Capture the cell that displays the provided text and extract its (X, Y) central coordinate. 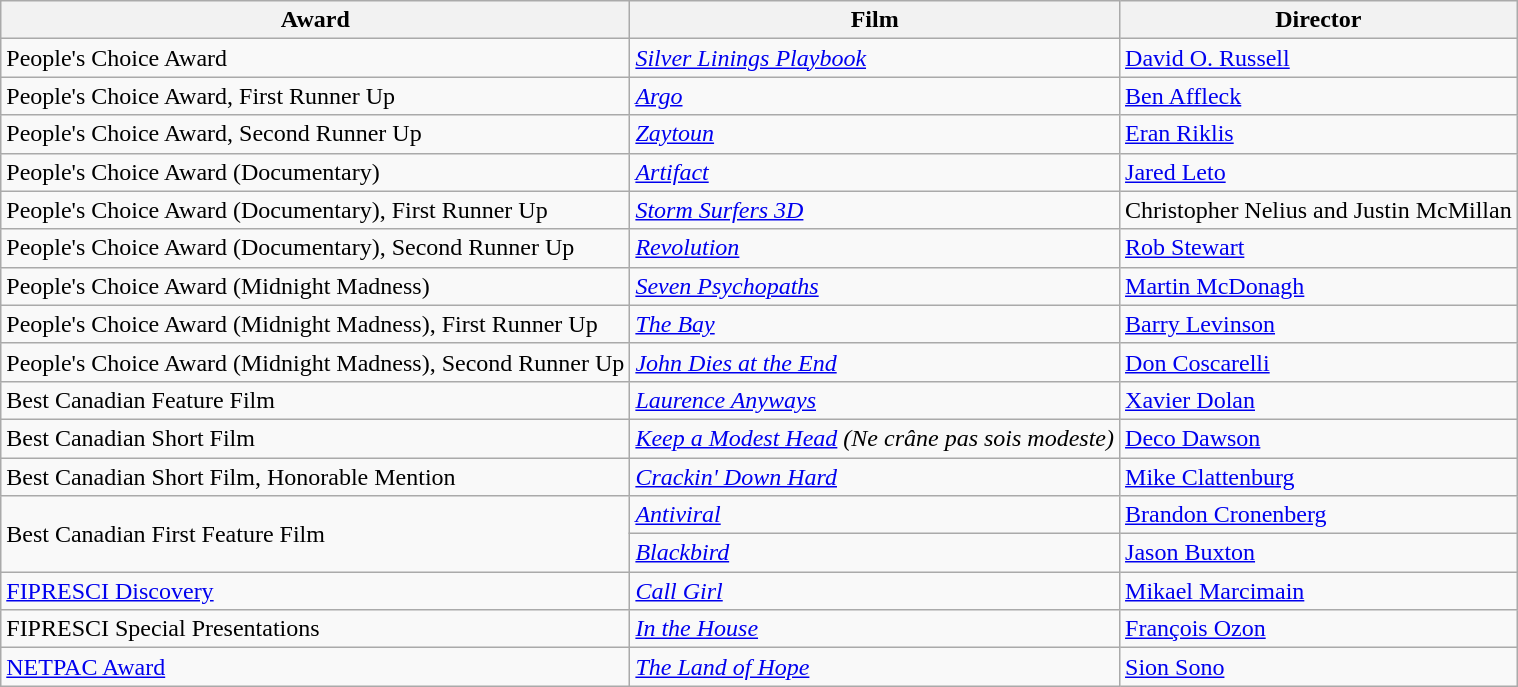
Deco Dawson (1319, 438)
Martin McDonagh (1319, 286)
People's Choice Award, First Runner Up (316, 96)
Seven Psychopaths (875, 286)
Keep a Modest Head (Ne crâne pas sois modeste) (875, 438)
Revolution (875, 248)
People's Choice Award (Documentary), First Runner Up (316, 210)
Director (1319, 20)
Don Coscarelli (1319, 362)
Antiviral (875, 515)
Jared Leto (1319, 172)
People's Choice Award, Second Runner Up (316, 134)
People's Choice Award (Documentary) (316, 172)
Mike Clattenburg (1319, 477)
David O. Russell (1319, 58)
Best Canadian First Feature Film (316, 534)
Barry Levinson (1319, 324)
People's Choice Award (316, 58)
Best Canadian Short Film (316, 438)
Christopher Nelius and Justin McMillan (1319, 210)
Xavier Dolan (1319, 400)
Silver Linings Playbook (875, 58)
The Bay (875, 324)
In the House (875, 629)
Artifact (875, 172)
FIPRESCI Special Presentations (316, 629)
John Dies at the End (875, 362)
François Ozon (1319, 629)
NETPAC Award (316, 667)
Argo (875, 96)
Laurence Anyways (875, 400)
Brandon Cronenberg (1319, 515)
Best Canadian Short Film, Honorable Mention (316, 477)
Sion Sono (1319, 667)
Eran Riklis (1319, 134)
Award (316, 20)
Zaytoun (875, 134)
FIPRESCI Discovery (316, 591)
Storm Surfers 3D (875, 210)
Call Girl (875, 591)
The Land of Hope (875, 667)
Crackin' Down Hard (875, 477)
Best Canadian Feature Film (316, 400)
Rob Stewart (1319, 248)
People's Choice Award (Midnight Madness), First Runner Up (316, 324)
Film (875, 20)
People's Choice Award (Midnight Madness), Second Runner Up (316, 362)
People's Choice Award (Midnight Madness) (316, 286)
People's Choice Award (Documentary), Second Runner Up (316, 248)
Mikael Marcimain (1319, 591)
Ben Affleck (1319, 96)
Blackbird (875, 553)
Jason Buxton (1319, 553)
